Extract the [x, y] coordinate from the center of the cell holding the provided text.  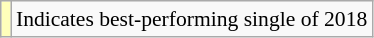
Indicates best-performing single of 2018 [192, 19]
